Capture the cell that displays the provided text and extract its (X, Y) central coordinate. 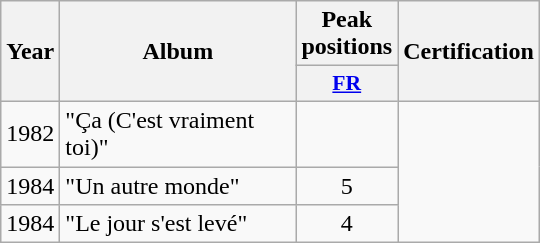
Certification (469, 52)
5 (347, 185)
Album (178, 52)
"Un autre monde" (178, 185)
"Ça (C'est vraiment toi)" (178, 134)
Year (30, 52)
1982 (30, 134)
FR (347, 84)
Peak positions (347, 34)
4 (347, 224)
"Le jour s'est levé" (178, 224)
